Find where the given text appears and provide that cell's center as (x, y) coordinate. 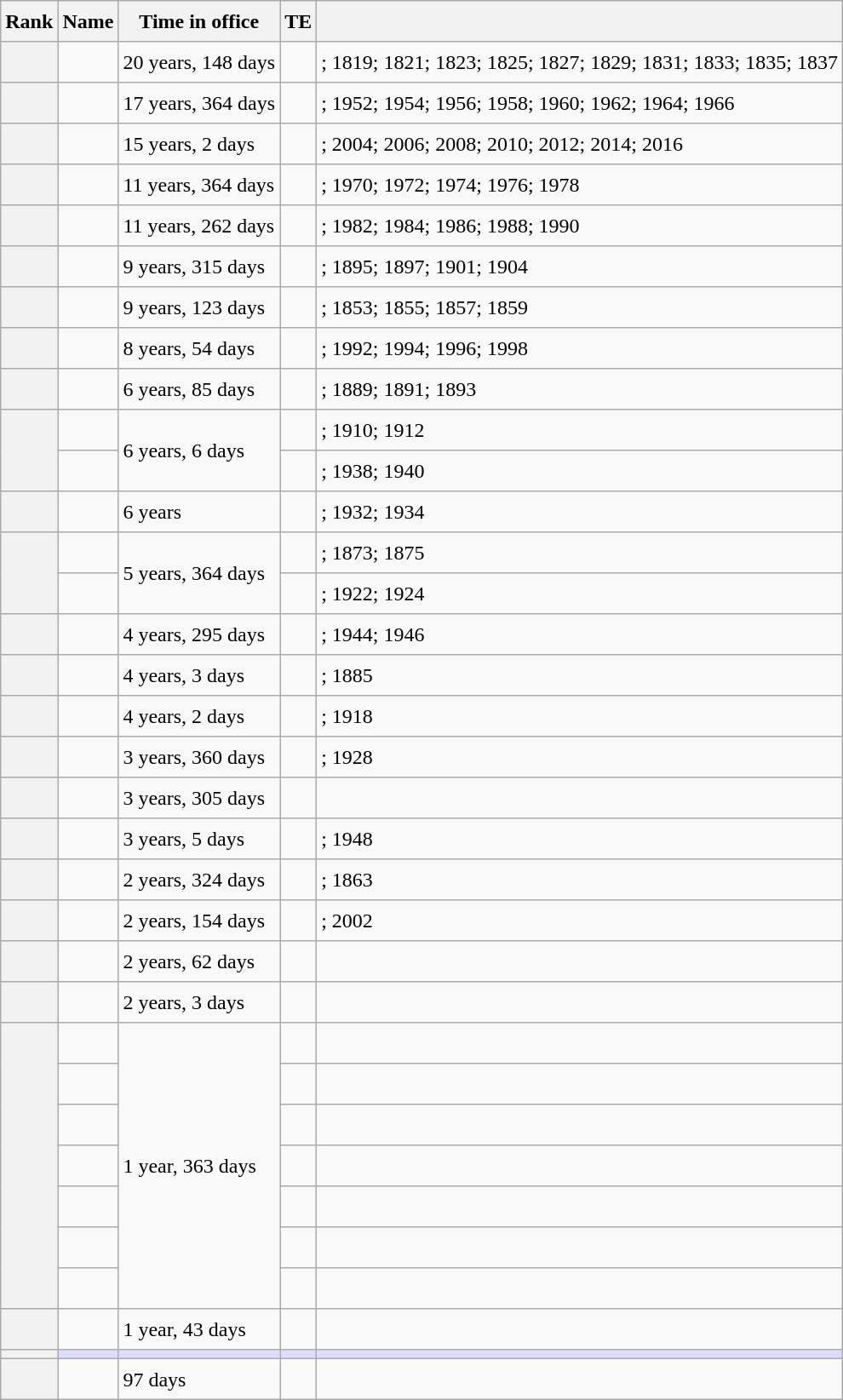
2 years, 154 days (199, 921)
Name (89, 21)
8 years, 54 days (199, 348)
; 1910; 1912 (580, 430)
1 year, 43 days (199, 1329)
; 2004; 2006; 2008; 2010; 2012; 2014; 2016 (580, 144)
3 years, 305 days (199, 798)
4 years, 2 days (199, 716)
; 1982; 1984; 1986; 1988; 1990 (580, 226)
6 years, 85 days (199, 389)
; 1952; 1954; 1956; 1958; 1960; 1962; 1964; 1966 (580, 103)
2 years, 62 days (199, 961)
4 years, 295 days (199, 634)
; 2002 (580, 921)
TE (298, 21)
; 1970; 1972; 1974; 1976; 1978 (580, 185)
; 1932; 1934 (580, 512)
; 1863 (580, 880)
11 years, 262 days (199, 226)
; 1948 (580, 839)
20 years, 148 days (199, 62)
; 1918 (580, 716)
3 years, 5 days (199, 839)
; 1889; 1891; 1893 (580, 389)
9 years, 315 days (199, 267)
Time in office (199, 21)
11 years, 364 days (199, 185)
; 1819; 1821; 1823; 1825; 1827; 1829; 1831; 1833; 1835; 1837 (580, 62)
9 years, 123 days (199, 307)
97 days (199, 1380)
Rank (29, 21)
17 years, 364 days (199, 103)
2 years, 3 days (199, 1002)
; 1853; 1855; 1857; 1859 (580, 307)
4 years, 3 days (199, 675)
6 years (199, 512)
3 years, 360 days (199, 757)
; 1928 (580, 757)
; 1944; 1946 (580, 634)
; 1922; 1924 (580, 594)
6 years, 6 days (199, 450)
5 years, 364 days (199, 573)
; 1938; 1940 (580, 471)
2 years, 324 days (199, 880)
; 1885 (580, 675)
1 year, 363 days (199, 1166)
; 1992; 1994; 1996; 1998 (580, 348)
; 1873; 1875 (580, 553)
; 1895; 1897; 1901; 1904 (580, 267)
15 years, 2 days (199, 144)
